For the text-containing cell, return its midpoint in [X, Y] coordinate format. 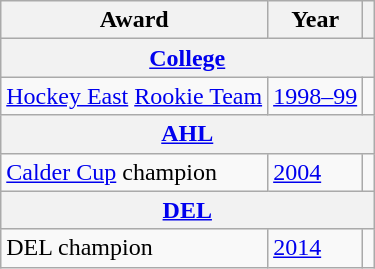
2004 [316, 172]
Hockey East Rookie Team [134, 96]
AHL [188, 134]
1998–99 [316, 96]
Award [134, 20]
DEL [188, 210]
College [188, 58]
Year [316, 20]
2014 [316, 248]
Calder Cup champion [134, 172]
DEL champion [134, 248]
